Find where the given text appears and provide that cell's center as (X, Y) coordinate. 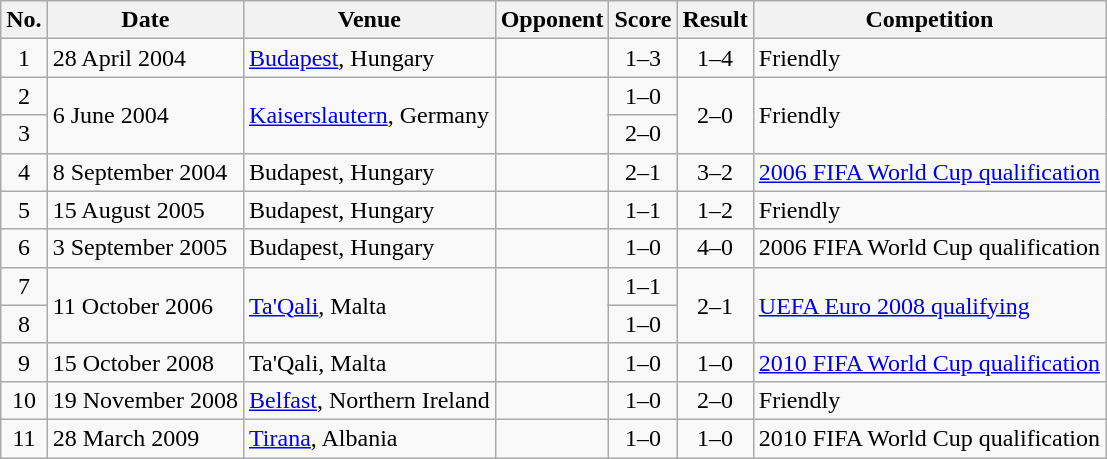
28 April 2004 (145, 58)
Result (715, 20)
6 (24, 248)
10 (24, 400)
1–3 (643, 58)
19 November 2008 (145, 400)
15 August 2005 (145, 210)
5 (24, 210)
6 June 2004 (145, 115)
11 (24, 438)
Venue (370, 20)
Kaiserslautern, Germany (370, 115)
Score (643, 20)
4–0 (715, 248)
3 September 2005 (145, 248)
Tirana, Albania (370, 438)
No. (24, 20)
28 March 2009 (145, 438)
1 (24, 58)
9 (24, 362)
15 October 2008 (145, 362)
7 (24, 286)
Opponent (552, 20)
1–2 (715, 210)
11 October 2006 (145, 305)
8 (24, 324)
UEFA Euro 2008 qualifying (929, 305)
Competition (929, 20)
8 September 2004 (145, 172)
2 (24, 96)
4 (24, 172)
3–2 (715, 172)
1–4 (715, 58)
3 (24, 134)
Belfast, Northern Ireland (370, 400)
Date (145, 20)
